For the text-containing cell, return its midpoint in (X, Y) coordinate format. 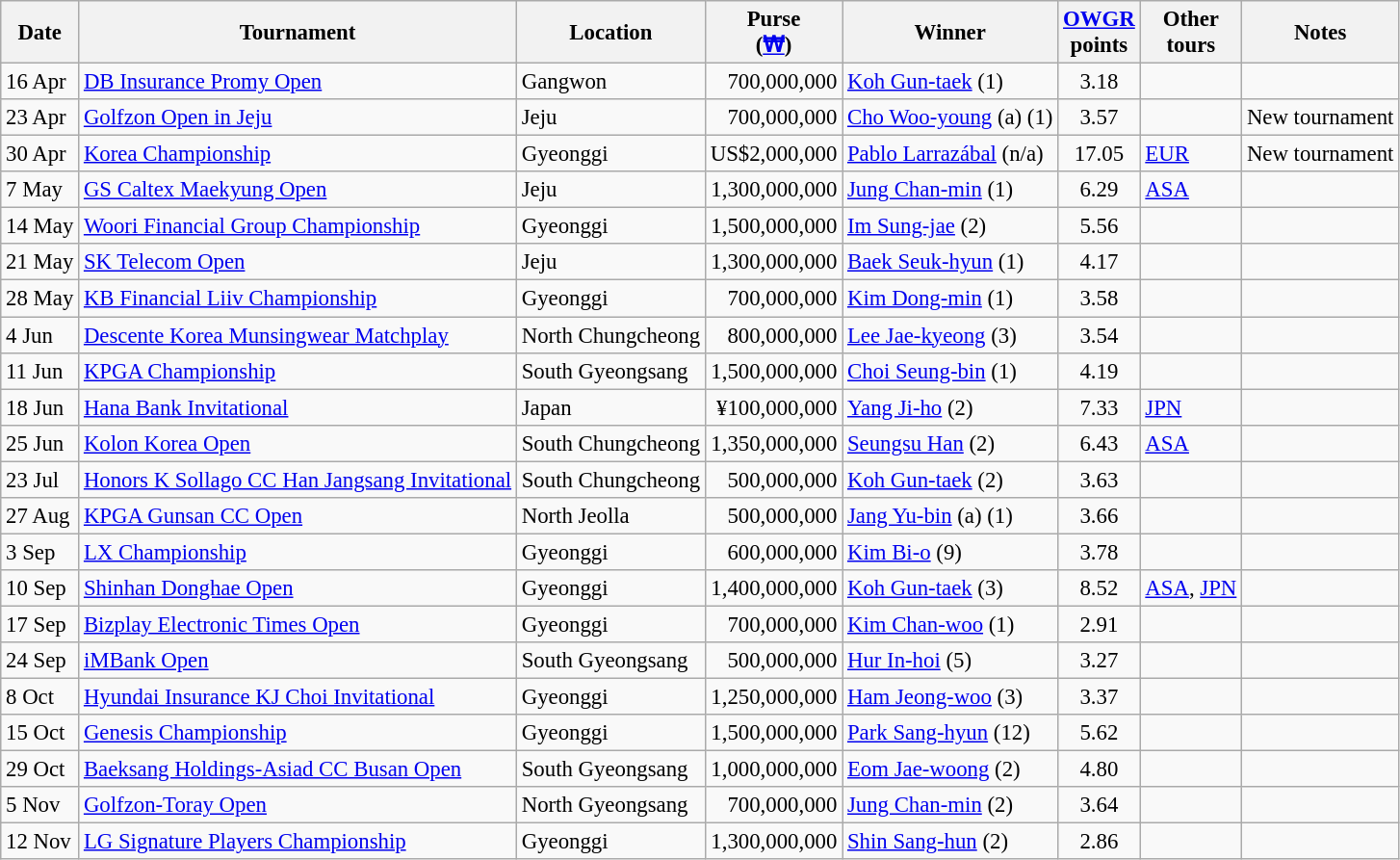
3 Sep (40, 552)
17.05 (1100, 154)
30 Apr (40, 154)
SK Telecom Open (298, 263)
Japan (610, 407)
7 May (40, 190)
5.62 (1100, 733)
Jang Yu-bin (a) (1) (950, 516)
¥100,000,000 (773, 407)
North Gyeongsang (610, 805)
2.86 (1100, 842)
18 Jun (40, 407)
Woori Financial Group Championship (298, 226)
Kim Bi-o (9) (950, 552)
Location (610, 33)
3.37 (1100, 697)
Hur In-hoi (5) (950, 661)
12 Nov (40, 842)
4.17 (1100, 263)
1,350,000,000 (773, 443)
Kolon Korea Open (298, 443)
23 Jul (40, 480)
KPGA Gunsan CC Open (298, 516)
Tournament (298, 33)
North Jeolla (610, 516)
OWGRpoints (1100, 33)
Lee Jae-kyeong (3) (950, 335)
Notes (1321, 33)
Baeksang Holdings-Asiad CC Busan Open (298, 769)
15 Oct (40, 733)
14 May (40, 226)
ASA, JPN (1191, 588)
3.57 (1100, 117)
8 Oct (40, 697)
Jung Chan-min (1) (950, 190)
24 Sep (40, 661)
JPN (1191, 407)
Kim Chan-woo (1) (950, 624)
Descente Korea Munsingwear Matchplay (298, 335)
17 Sep (40, 624)
27 Aug (40, 516)
Yang Ji-ho (2) (950, 407)
Shinhan Donghae Open (298, 588)
800,000,000 (773, 335)
Hyundai Insurance KJ Choi Invitational (298, 697)
29 Oct (40, 769)
3.64 (1100, 805)
Ham Jeong-woo (3) (950, 697)
EUR (1191, 154)
Golfzon Open in Jeju (298, 117)
600,000,000 (773, 552)
6.29 (1100, 190)
North Chungcheong (610, 335)
Gangwon (610, 82)
16 Apr (40, 82)
Winner (950, 33)
1,250,000,000 (773, 697)
Othertours (1191, 33)
4.80 (1100, 769)
Park Sang-hyun (12) (950, 733)
Genesis Championship (298, 733)
Korea Championship (298, 154)
7.33 (1100, 407)
Koh Gun-taek (2) (950, 480)
KB Financial Liiv Championship (298, 299)
Honors K Sollago CC Han Jangsang Invitational (298, 480)
3.54 (1100, 335)
Choi Seung-bin (1) (950, 371)
GS Caltex Maekyung Open (298, 190)
2.91 (1100, 624)
3.27 (1100, 661)
Date (40, 33)
5.56 (1100, 226)
Shin Sang-hun (2) (950, 842)
1,400,000,000 (773, 588)
23 Apr (40, 117)
Golfzon-Toray Open (298, 805)
LX Championship (298, 552)
1,000,000,000 (773, 769)
Koh Gun-taek (3) (950, 588)
8.52 (1100, 588)
Cho Woo-young (a) (1) (950, 117)
Bizplay Electronic Times Open (298, 624)
4.19 (1100, 371)
25 Jun (40, 443)
Kim Dong-min (1) (950, 299)
3.63 (1100, 480)
KPGA Championship (298, 371)
US$2,000,000 (773, 154)
Hana Bank Invitational (298, 407)
4 Jun (40, 335)
LG Signature Players Championship (298, 842)
21 May (40, 263)
28 May (40, 299)
iMBank Open (298, 661)
3.58 (1100, 299)
3.78 (1100, 552)
Baek Seuk-hyun (1) (950, 263)
Koh Gun-taek (1) (950, 82)
3.18 (1100, 82)
10 Sep (40, 588)
Im Sung-jae (2) (950, 226)
3.66 (1100, 516)
5 Nov (40, 805)
Purse(₩) (773, 33)
11 Jun (40, 371)
Eom Jae-woong (2) (950, 769)
6.43 (1100, 443)
Jung Chan-min (2) (950, 805)
Pablo Larrazábal (n/a) (950, 154)
DB Insurance Promy Open (298, 82)
Seungsu Han (2) (950, 443)
